Return (x, y) of the center of cell containing provided text 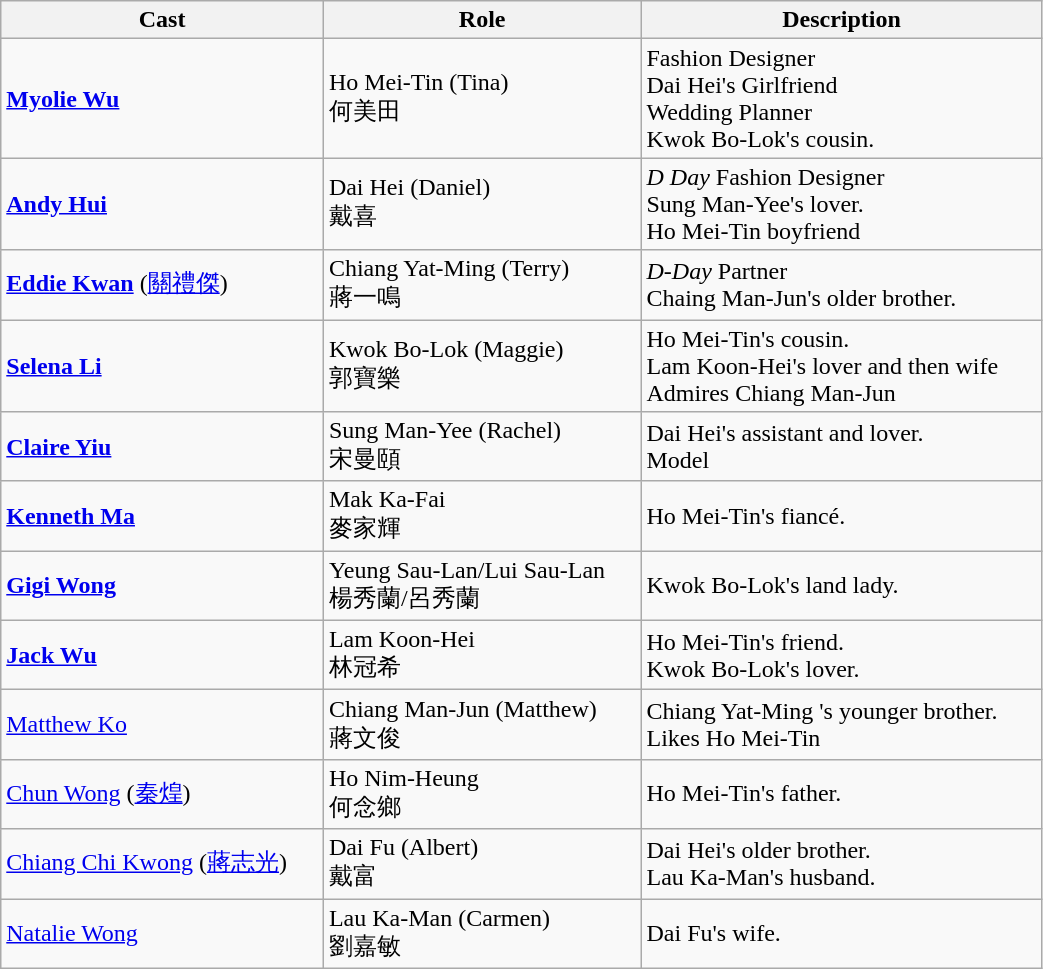
Kenneth Ma (162, 516)
Dai Hei's assistant and lover. Model (842, 447)
D-Day Partner Chaing Man-Jun's older brother. (842, 285)
Description (842, 20)
Dai Hei's older brother. Lau Ka-Man's husband. (842, 864)
Claire Yiu (162, 447)
Ho Nim-Heung 何念鄉 (482, 794)
Ho Mei-Tin's fiancé. (842, 516)
Lau Ka-Man (Carmen) 劉嘉敏 (482, 933)
Chiang Chi Kwong (蔣志光) (162, 864)
Jack Wu (162, 655)
Role (482, 20)
Myolie Wu (162, 98)
Kwok Bo-Lok's land lady. (842, 586)
Dai Fu's wife. (842, 933)
Ho Mei-Tin's father. (842, 794)
Dai Hei (Daniel) 戴喜 (482, 204)
Ho Mei-Tin (Tina) 何美田 (482, 98)
Ho Mei-Tin's friend. Kwok Bo-Lok's lover. (842, 655)
Ho Mei-Tin's cousin. Lam Koon-Hei's lover and then wife Admires Chiang Man-Jun (842, 366)
Andy Hui (162, 204)
Kwok Bo-Lok (Maggie) 郭寶樂 (482, 366)
Fashion Designer Dai Hei's Girlfriend Wedding Planner Kwok Bo-Lok's cousin. (842, 98)
Dai Fu (Albert) 戴富 (482, 864)
Lam Koon-Hei 林冠希 (482, 655)
Natalie Wong (162, 933)
Eddie Kwan (關禮傑) (162, 285)
Yeung Sau-Lan/Lui Sau-Lan 楊秀蘭/呂秀蘭 (482, 586)
Selena Li (162, 366)
Mak Ka-Fai 麥家輝 (482, 516)
Sung Man-Yee (Rachel) 宋曼頤 (482, 447)
Chiang Man-Jun (Matthew) 蔣文俊 (482, 725)
Gigi Wong (162, 586)
Matthew Ko (162, 725)
Cast (162, 20)
Chun Wong (秦煌) (162, 794)
Chiang Yat-Ming 's younger brother. Likes Ho Mei-Tin (842, 725)
D Day Fashion Designer Sung Man-Yee's lover. Ho Mei-Tin boyfriend (842, 204)
Chiang Yat-Ming (Terry) 蔣一鳴 (482, 285)
